Detect which cell encompasses the target text, then output its (x, y) center coordinate. 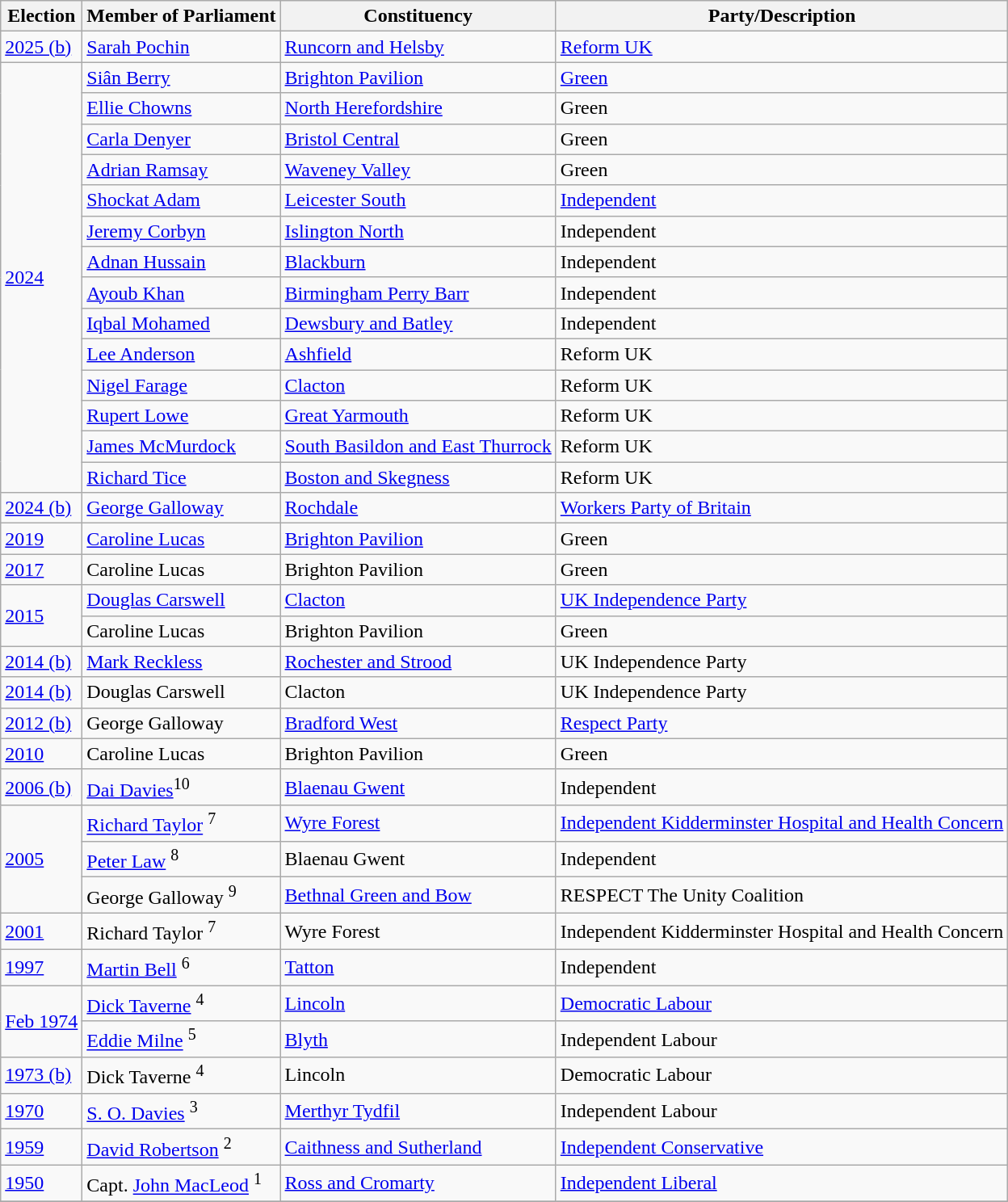
Capt. John MacLeod 1 (181, 1183)
Caithness and Sutherland (418, 1147)
Waveney Valley (418, 170)
Mark Reckless (181, 662)
Shockat Adam (181, 200)
Workers Party of Britain (782, 508)
North Herefordshire (418, 108)
Bradford West (418, 723)
Adrian Ramsay (181, 170)
Islington North (418, 231)
Eddie Milne 5 (181, 1039)
2024 (b) (42, 508)
David Robertson 2 (181, 1147)
Rochester and Strood (418, 662)
Ross and Cromarty (418, 1183)
Adnan Hussain (181, 262)
Dai Davies10 (181, 787)
2024 (42, 278)
2005 (42, 859)
2017 (42, 569)
Nigel Farage (181, 385)
1950 (42, 1183)
Siân Berry (181, 78)
George Galloway 9 (181, 895)
1997 (42, 968)
Ayoub Khan (181, 292)
Member of Parliament (181, 16)
Birmingham Perry Barr (418, 292)
2012 (b) (42, 723)
1959 (42, 1147)
James McMurdock (181, 447)
2015 (42, 616)
Bristol Central (418, 139)
Election (42, 16)
2025 (b) (42, 47)
Lee Anderson (181, 354)
Independent Conservative (782, 1147)
Constituency (418, 16)
Peter Law 8 (181, 859)
1970 (42, 1112)
Carla Denyer (181, 139)
Great Yarmouth (418, 416)
RESPECT The Unity Coalition (782, 895)
Runcorn and Helsby (418, 47)
Rochdale (418, 508)
Blyth (418, 1039)
2006 (b) (42, 787)
Blackburn (418, 262)
Party/Description (782, 16)
S. O. Davies 3 (181, 1112)
Boston and Skegness (418, 477)
South Basildon and East Thurrock (418, 447)
2019 (42, 539)
Sarah Pochin (181, 47)
Merthyr Tydfil (418, 1112)
2001 (42, 932)
Richard Tice (181, 477)
Respect Party (782, 723)
Bethnal Green and Bow (418, 895)
Ashfield (418, 354)
Iqbal Mohamed (181, 323)
Rupert Lowe (181, 416)
Leicester South (418, 200)
Ellie Chowns (181, 108)
Tatton (418, 968)
1973 (b) (42, 1076)
Jeremy Corbyn (181, 231)
Independent Liberal (782, 1183)
Martin Bell 6 (181, 968)
2010 (42, 754)
Feb 1974 (42, 1021)
Dewsbury and Batley (418, 323)
